Provide the (X, Y) coordinate of the cell's center where the given text is located.  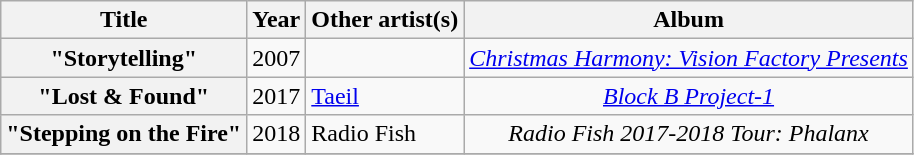
Radio Fish (385, 134)
"Stepping on the Fire" (124, 134)
2018 (276, 134)
Title (124, 20)
"Lost & Found" (124, 96)
Christmas Harmony: Vision Factory Presents (689, 58)
Radio Fish 2017-2018 Tour: Phalanx (689, 134)
"Storytelling" (124, 58)
Other artist(s) (385, 20)
2007 (276, 58)
2017 (276, 96)
Taeil (385, 96)
Block B Project-1 (689, 96)
Year (276, 20)
Album (689, 20)
